Extract the (X, Y) coordinate from the center of the cell holding the provided text.  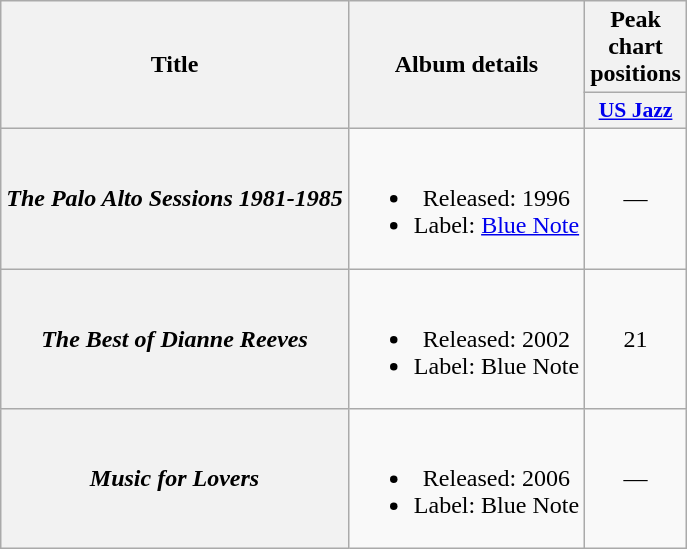
The Best of Dianne Reeves (175, 338)
The Palo Alto Sessions 1981-1985 (175, 198)
21 (636, 338)
Music for Lovers (175, 479)
Released: 1996Label: Blue Note (466, 198)
Released: 2006Label: Blue Note (466, 479)
Released: 2002Label: Blue Note (466, 338)
Title (175, 65)
Peak chart positions (636, 47)
Album details (466, 65)
US Jazz (636, 111)
